Find where the given text appears and provide that cell's center as [X, Y] coordinate. 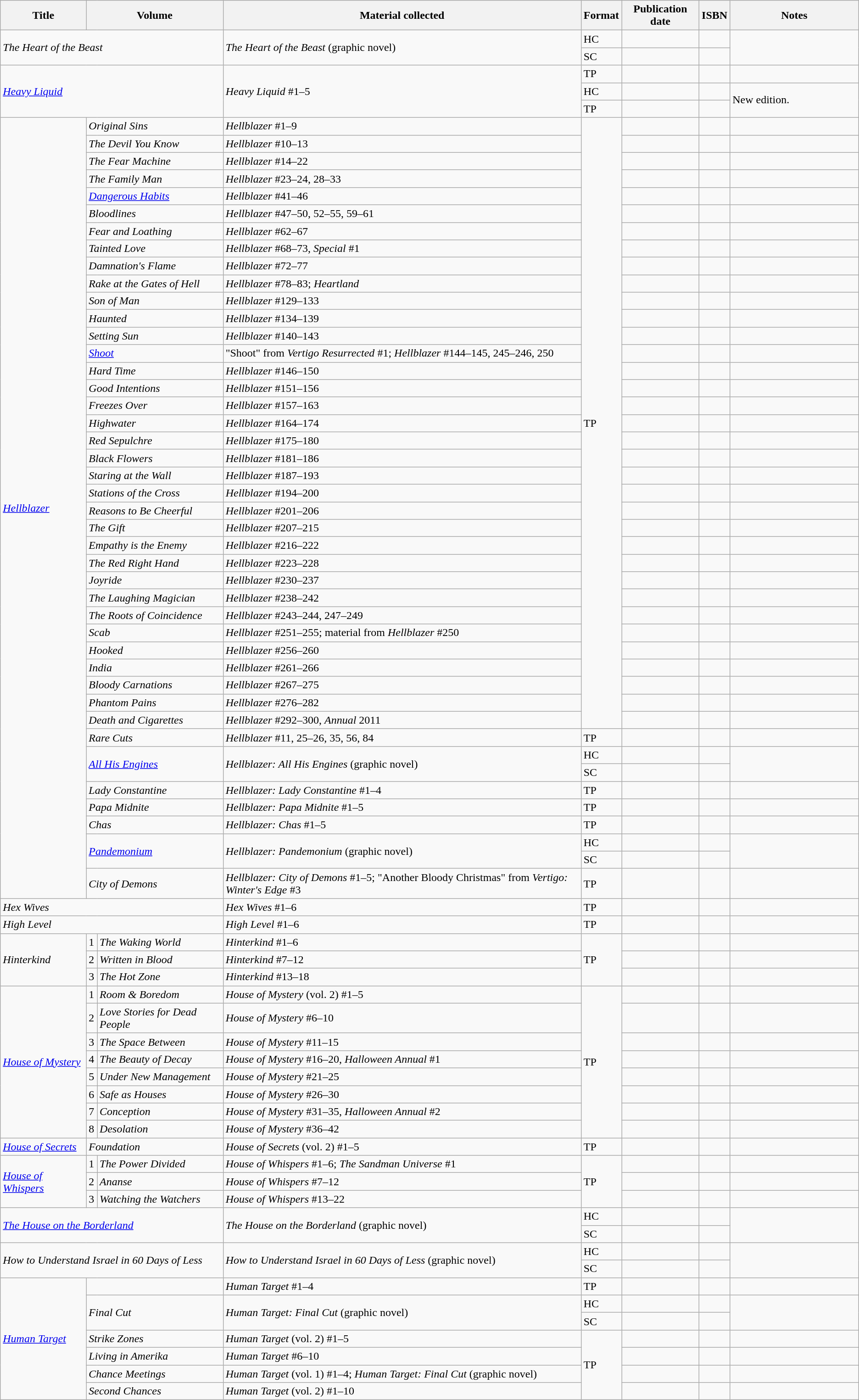
Fear and Loathing [155, 231]
8 [92, 1129]
Rare Cuts [155, 737]
House of Mystery #16–20, Halloween Annual #1 [402, 1059]
Hellblazer [43, 508]
Written in Blood [161, 959]
Love Stories for Dead People [161, 1018]
Highwater [155, 423]
House of Secrets (vol. 2) #1–5 [402, 1147]
Hellblazer: All His Engines (graphic novel) [402, 764]
Hellblazer #47–50, 52–55, 59–61 [402, 213]
The Roots of Coincidence [155, 615]
The Beauty of Decay [161, 1059]
4 [92, 1059]
The Heart of the Beast [112, 48]
Hellblazer #181–186 [402, 458]
Hellblazer #251–255; material from Hellblazer #250 [402, 633]
Publication date [661, 16]
Hellblazer #230–237 [402, 580]
Hellblazer #10–13 [402, 144]
Room & Boredom [161, 994]
The Waking World [161, 942]
Black Flowers [155, 458]
Hooked [155, 650]
Stations of the Cross [155, 493]
Hellblazer #14–22 [402, 161]
The Family Man [155, 178]
Material collected [402, 16]
Chance Meetings [155, 1373]
Haunted [155, 318]
Hellblazer #62–67 [402, 231]
Hellblazer: Papa Midnite #1–5 [402, 808]
Good Intentions [155, 388]
Son of Man [155, 301]
Reasons to Be Cheerful [155, 511]
Hellblazer #207–215 [402, 528]
Damnation's Flame [155, 266]
High Level [112, 925]
Hellblazer: Lady Constantine #1–4 [402, 790]
House of Mystery #21–25 [402, 1076]
House of Whispers #7–12 [402, 1182]
How to Understand Israel in 60 Days of Less [112, 1260]
Final Cut [155, 1312]
Hinterkind [43, 959]
Hellblazer #151–156 [402, 388]
5 [92, 1076]
Red Sepulchre [155, 441]
Shoot [155, 353]
Hellblazer: City of Demons #1–5; "Another Bloody Christmas" from Vertigo: Winter's Edge #3 [402, 884]
Hellblazer #164–174 [402, 423]
Second Chances [155, 1391]
Human Target #6–10 [402, 1356]
Hellblazer #223–228 [402, 563]
All His Engines [155, 764]
Papa Midnite [155, 808]
Hellblazer #267–275 [402, 685]
Joyride [155, 580]
Hellblazer: Pandemonium (graphic novel) [402, 851]
Hellblazer #187–193 [402, 475]
Staring at the Wall [155, 475]
New edition. [795, 100]
Hellblazer #292–300, Annual 2011 [402, 720]
The Gift [155, 528]
Hellblazer #175–180 [402, 441]
Hard Time [155, 371]
Tainted Love [155, 249]
The House on the Borderland (graphic novel) [402, 1225]
Chas [155, 825]
House of Whispers #13–22 [402, 1199]
The Power Divided [161, 1164]
Hellblazer #129–133 [402, 301]
Scab [155, 633]
Heavy Liquid [112, 91]
Heavy Liquid #1–5 [402, 91]
Foundation [155, 1147]
Hellblazer #261–266 [402, 668]
Hex Wives #1–6 [402, 907]
High Level #1–6 [402, 925]
Freezes Over [155, 406]
The Laughing Magician [155, 598]
Hellblazer #41–46 [402, 196]
House of Mystery #31–35, Halloween Annual #2 [402, 1112]
Human Target: Final Cut (graphic novel) [402, 1312]
Hellblazer #256–260 [402, 650]
The Devil You Know [155, 144]
Living in Amerika [155, 1356]
Hellblazer #146–150 [402, 371]
Volume [155, 16]
Conception [161, 1112]
"Shoot" from Vertigo Resurrected #1; Hellblazer #144–145, 245–246, 250 [402, 353]
Hellblazer #216–222 [402, 546]
House of Mystery #11–15 [402, 1042]
City of Demons [155, 884]
Pandemonium [155, 851]
6 [92, 1094]
House of Secrets [43, 1147]
Hellblazer #201–206 [402, 511]
Phantom Pains [155, 703]
Death and Cigarettes [155, 720]
Human Target (vol. 1) #1–4; Human Target: Final Cut (graphic novel) [402, 1373]
Under New Management [161, 1076]
ISBN [715, 16]
The Hot Zone [161, 977]
Hellblazer #134–139 [402, 318]
Hellblazer #11, 25–26, 35, 56, 84 [402, 737]
Human Target [43, 1339]
Lady Constantine [155, 790]
House of Whispers [43, 1182]
Dangerous Habits [155, 196]
Hellblazer #1–9 [402, 126]
The House on the Borderland [112, 1225]
Human Target (vol. 2) #1–10 [402, 1391]
Hinterkind #7–12 [402, 959]
Original Sins [155, 126]
House of Mystery [43, 1062]
Setting Sun [155, 336]
Hellblazer #243–244, 247–249 [402, 615]
Hellblazer #194–200 [402, 493]
Hellblazer #140–143 [402, 336]
Hellblazer #238–242 [402, 598]
Rake at the Gates of Hell [155, 284]
Safe as Houses [161, 1094]
House of Mystery (vol. 2) #1–5 [402, 994]
Hinterkind #13–18 [402, 977]
Notes [795, 16]
Hellblazer: Chas #1–5 [402, 825]
How to Understand Israel in 60 Days of Less (graphic novel) [402, 1260]
Hinterkind #1–6 [402, 942]
Strike Zones [155, 1339]
The Fear Machine [155, 161]
Bloody Carnations [155, 685]
7 [92, 1112]
The Red Right Hand [155, 563]
Hellblazer #276–282 [402, 703]
Hellblazer #23–24, 28–33 [402, 178]
House of Mystery #26–30 [402, 1094]
Hellblazer #78–83; Heartland [402, 284]
Hellblazer #157–163 [402, 406]
Human Target (vol. 2) #1–5 [402, 1339]
Hellblazer #72–77 [402, 266]
House of Whispers #1–6; The Sandman Universe #1 [402, 1164]
Watching the Watchers [161, 1199]
Empathy is the Enemy [155, 546]
Ananse [161, 1182]
India [155, 668]
Hellblazer #68–73, Special #1 [402, 249]
Format [601, 16]
Title [43, 16]
The Space Between [161, 1042]
Desolation [161, 1129]
Human Target #1–4 [402, 1286]
Bloodlines [155, 213]
House of Mystery #6–10 [402, 1018]
The Heart of the Beast (graphic novel) [402, 48]
House of Mystery #36–42 [402, 1129]
Hex Wives [112, 907]
